Pinpoint the cell where the given text exists, returning its (x, y) midpoint coordinate. 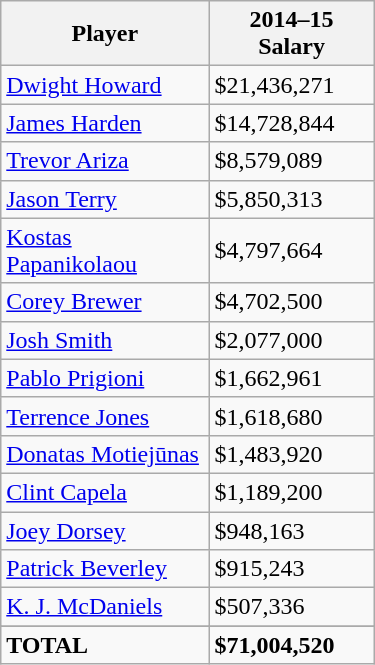
$4,702,500 (292, 302)
Pablo Prigioni (105, 378)
$2,077,000 (292, 340)
Clint Capela (105, 492)
K. J. McDaniels (105, 607)
$71,004,520 (292, 645)
$8,579,089 (292, 161)
Joey Dorsey (105, 531)
$948,163 (292, 531)
Player (105, 34)
James Harden (105, 123)
Trevor Ariza (105, 161)
$507,336 (292, 607)
Kostas Papanikolaou (105, 250)
$4,797,664 (292, 250)
Patrick Beverley (105, 569)
$21,436,271 (292, 85)
$1,662,961 (292, 378)
$1,618,680 (292, 416)
$5,850,313 (292, 199)
Donatas Motiejūnas (105, 454)
Corey Brewer (105, 302)
Terrence Jones (105, 416)
$1,483,920 (292, 454)
Jason Terry (105, 199)
$1,189,200 (292, 492)
$915,243 (292, 569)
$14,728,844 (292, 123)
Dwight Howard (105, 85)
Josh Smith (105, 340)
2014–15 Salary (292, 34)
TOTAL (105, 645)
